Provide the (X, Y) coordinate of the cell's center where the given text is located.  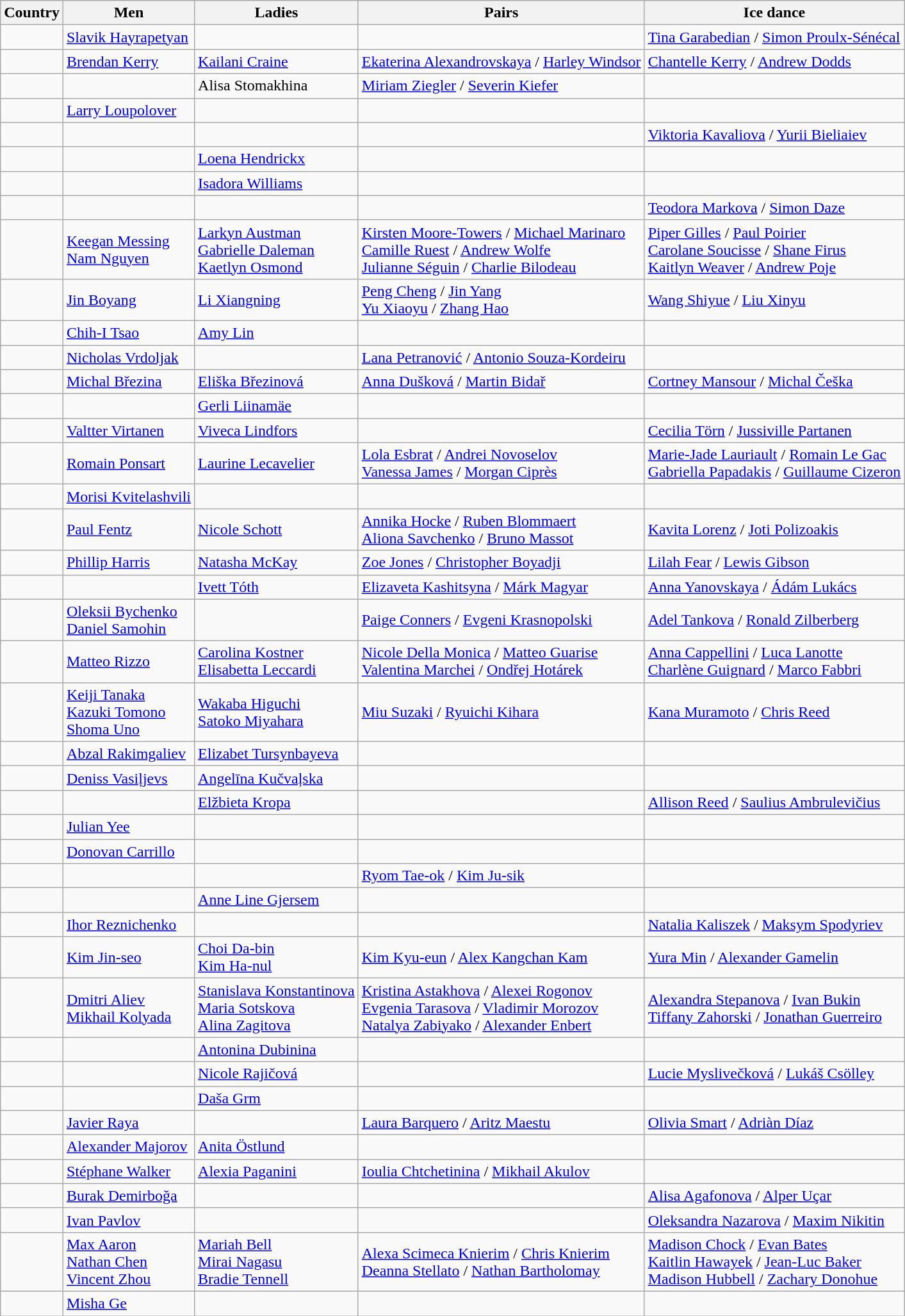
Ivett Tóth (277, 587)
Anna Cappellini / Luca Lanotte Charlène Guignard / Marco Fabbri (774, 661)
Ice dance (774, 13)
Alexa Scimeca Knierim / Chris Knierim Deanna Stellato / Nathan Bartholomay (501, 1262)
Mariah Bell Mirai Nagasu Bradie Tennell (277, 1262)
Nicole Schott (277, 529)
Kailani Craine (277, 62)
Country (32, 13)
Ioulia Chtchetinina / Mikhail Akulov (501, 1171)
Li Xiangning (277, 300)
Wang Shiyue / Liu Xinyu (774, 300)
Ladies (277, 13)
Pairs (501, 13)
Alisa Agafonova / Alper Uçar (774, 1196)
Elizabet Tursynbayeva (277, 753)
Annika Hocke / Ruben Blommaert Aliona Savchenko / Bruno Massot (501, 529)
Natalia Kaliszek / Maksym Spodyriev (774, 925)
Loena Hendrickx (277, 159)
Yura Min / Alexander Gamelin (774, 957)
Romain Ponsart (128, 464)
Nicole Rajičová (277, 1074)
Alexandra Stepanova / Ivan Bukin Tiffany Zahorski / Jonathan Guerreiro (774, 1008)
Deniss Vasiļjevs (128, 778)
Chantelle Kerry / Andrew Dodds (774, 62)
Donovan Carrillo (128, 851)
Ivan Pavlov (128, 1220)
Slavik Hayrapetyan (128, 37)
Alisa Stomakhina (277, 86)
Viktoria Kavaliova / Yurii Bieliaiev (774, 135)
Anna Yanovskaya / Ádám Lukács (774, 587)
Kavita Lorenz / Joti Polizoakis (774, 529)
Laurine Lecavelier (277, 464)
Ekaterina Alexandrovskaya / Harley Windsor (501, 62)
Larkyn AustmanGabrielle DalemanKaetlyn Osmond (277, 249)
Dmitri Aliev Mikhail Kolyada (128, 1008)
Anne Line Gjersem (277, 900)
Burak Demirboğa (128, 1196)
Natasha McKay (277, 563)
Lana Petranović / Antonio Souza-Kordeiru (501, 357)
Carolina Kostner Elisabetta Leccardi (277, 661)
Laura Barquero / Aritz Maestu (501, 1123)
Misha Ge (128, 1303)
Ryom Tae-ok / Kim Ju-sik (501, 876)
Viveca Lindfors (277, 431)
Lilah Fear / Lewis Gibson (774, 563)
Jin Boyang (128, 300)
Kim Jin-seo (128, 957)
Kim Kyu-eun / Alex Kangchan Kam (501, 957)
Paul Fentz (128, 529)
Elžbieta Kropa (277, 802)
Antonina Dubinina (277, 1049)
Stéphane Walker (128, 1171)
Morisi Kvitelashvili (128, 497)
Eliška Březinová (277, 382)
Isadora Williams (277, 183)
Oleksii Bychenko Daniel Samohin (128, 620)
Gerli Liinamäe (277, 406)
Miu Suzaki / Ryuichi Kihara (501, 712)
Chih-I Tsao (128, 333)
Adel Tankova / Ronald Zilberberg (774, 620)
Matteo Rizzo (128, 661)
Alexia Paganini (277, 1171)
Angelīna Kučvaļska (277, 778)
Elizaveta Kashitsyna / Márk Magyar (501, 587)
Anna Dušková / Martin Bidař (501, 382)
Marie-Jade Lauriault / Romain Le Gac Gabriella Papadakis / Guillaume Cizeron (774, 464)
Cecilia Törn / Jussiville Partanen (774, 431)
Stanislava Konstantinova Maria Sotskova Alina Zagitova (277, 1008)
Cortney Mansour / Michal Češka (774, 382)
Anita Östlund (277, 1147)
Keegan MessingNam Nguyen (128, 249)
Max Aaron Nathan Chen Vincent Zhou (128, 1262)
Kristina Astakhova / Alexei Rogonov Evgenia Tarasova / Vladimir Morozov Natalya Zabiyako / Alexander Enbert (501, 1008)
Kirsten Moore-Towers / Michael MarinaroCamille Ruest / Andrew WolfeJulianne Séguin / Charlie Bilodeau (501, 249)
Nicole Della Monica / Matteo Guarise Valentina Marchei / Ondřej Hotárek (501, 661)
Wakaba Higuchi Satoko Miyahara (277, 712)
Brendan Kerry (128, 62)
Peng Cheng / Jin Yang Yu Xiaoyu / Zhang Hao (501, 300)
Men (128, 13)
Valtter Virtanen (128, 431)
Larry Loupolover (128, 110)
Choi Da-bin Kim Ha-nul (277, 957)
Alexander Majorov (128, 1147)
Amy Lin (277, 333)
Ihor Reznichenko (128, 925)
Lucie Myslivečková / Lukáš Csölley (774, 1074)
Oleksandra Nazarova / Maxim Nikitin (774, 1220)
Teodora Markova / Simon Daze (774, 208)
Madison Chock / Evan Bates Kaitlin Hawayek / Jean-Luc Baker Madison Hubbell / Zachary Donohue (774, 1262)
Lola Esbrat / Andrei Novoselov Vanessa James / Morgan Ciprès (501, 464)
Michal Březina (128, 382)
Paige Conners / Evgeni Krasnopolski (501, 620)
Kana Muramoto / Chris Reed (774, 712)
Abzal Rakimgaliev (128, 753)
Julian Yee (128, 827)
Allison Reed / Saulius Ambrulevičius (774, 802)
Tina Garabedian / Simon Proulx-Sénécal (774, 37)
Olivia Smart / Adriàn Díaz (774, 1123)
Daša Grm (277, 1098)
Zoe Jones / Christopher Boyadji (501, 563)
Keiji Tanaka Kazuki Tomono Shoma Uno (128, 712)
Javier Raya (128, 1123)
Phillip Harris (128, 563)
Nicholas Vrdoljak (128, 357)
Miriam Ziegler / Severin Kiefer (501, 86)
Piper Gilles / Paul PoirierCarolane Soucisse / Shane FirusKaitlyn Weaver / Andrew Poje (774, 249)
